Detect which cell encompasses the target text, then output its (x, y) center coordinate. 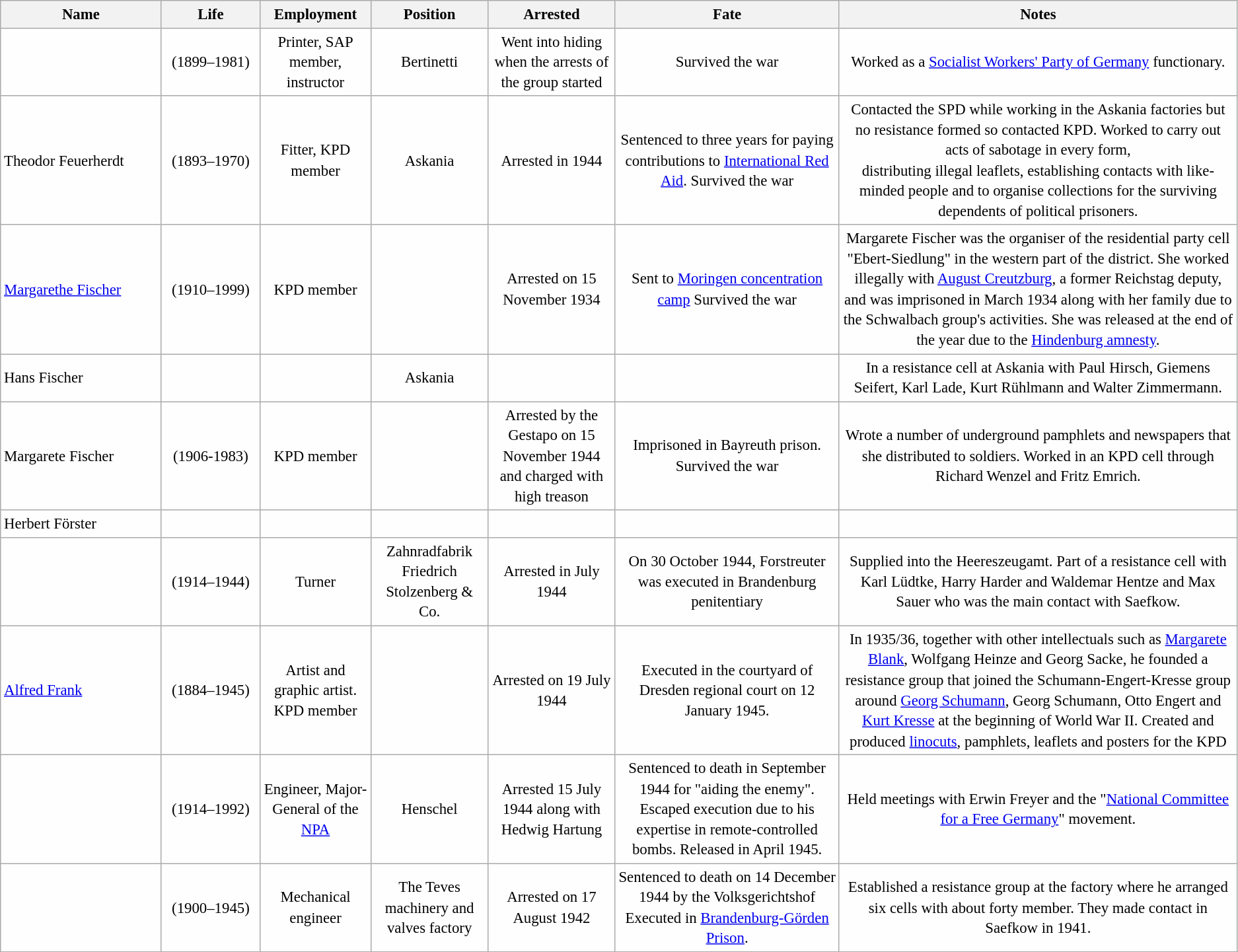
Artist and graphic artist. KPD member (316, 690)
(1899–1981) (211, 62)
The Teves machinery and valves factory (429, 908)
Turner (316, 582)
Margarete Fischer (81, 456)
Zahnradfabrik Friedrich Stolzenberg & Co. (429, 582)
Position (429, 15)
Notes (1038, 15)
Arrested on 17 August 1942 (552, 908)
Sentenced to three years for paying contributions to International Red Aid. Survived the war (727, 160)
Henschel (429, 809)
Arrested 15 July 1944 along with Hedwig Hartung (552, 809)
Theodor Feuerherdt (81, 160)
Established a resistance group at the factory where he arranged six cells with about forty member. They made contact in Saefkow in 1941. (1038, 908)
(1914–1944) (211, 582)
(1906-1983) (211, 456)
Name (81, 15)
In a resistance cell at Askania with Paul Hirsch, Giemens Seifert, Karl Lade, Kurt Rühlmann and Walter Zimmermann. (1038, 378)
Fitter, KPD member (316, 160)
Alfred Frank (81, 690)
(1900–1945) (211, 908)
Employment (316, 15)
Sent to Moringen concentration camp Survived the war (727, 289)
Bertinetti (429, 62)
Hans Fischer (81, 378)
Life (211, 15)
Arrested on 19 July 1944 (552, 690)
Fate (727, 15)
(1884–1945) (211, 690)
Went into hiding when the arrests of the group started (552, 62)
(1910–1999) (211, 289)
Herbert Förster (81, 523)
On 30 October 1944, Forstreuter was executed in Brandenburg penitentiary (727, 582)
Arrested in 1944 (552, 160)
Sentenced to death on 14 December 1944 by the Volksgerichtshof Executed in Brandenburg-Görden Prison. (727, 908)
Mechanical engineer (316, 908)
Worked as a Socialist Workers' Party of Germany functionary. (1038, 62)
Held meetings with Erwin Freyer and the "National Committee for a Free Germany" movement. (1038, 809)
Margarethe Fischer (81, 289)
(1914–1992) (211, 809)
Printer, SAP member, instructor (316, 62)
(1893–1970) (211, 160)
Imprisoned in Bayreuth prison. Survived the war (727, 456)
Executed in the courtyard of Dresden regional court on 12 January 1945. (727, 690)
Arrested in July 1944 (552, 582)
Survived the war (727, 62)
Engineer, Major-General of the NPA (316, 809)
Arrested on 15 November 1934 (552, 289)
Arrested (552, 15)
Arrested by the Gestapo on 15 November 1944 and charged with high treason (552, 456)
